Extract the (x, y) coordinate from the center of the cell holding the provided text.  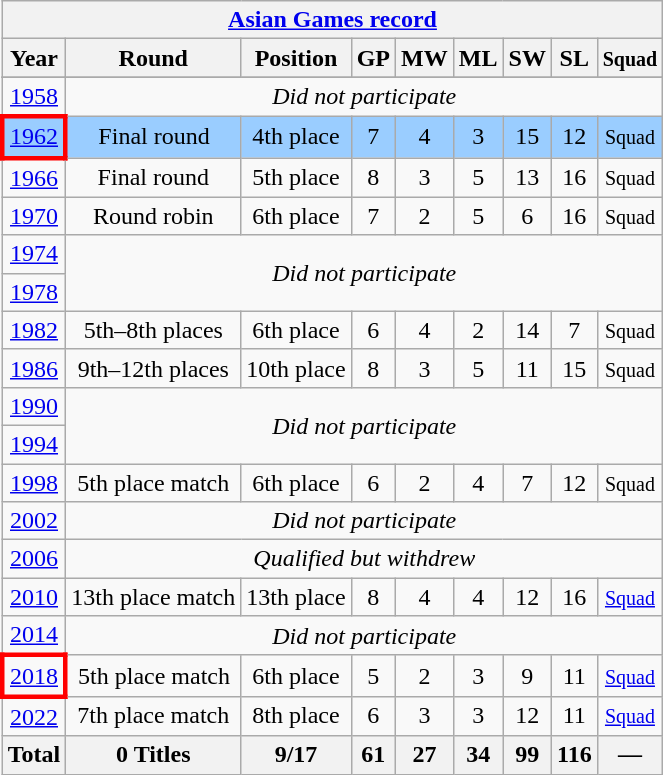
1966 (34, 178)
1970 (34, 216)
Asian Games record (332, 20)
SL (574, 58)
99 (527, 755)
13th place match (154, 597)
Total (34, 755)
1974 (34, 254)
14 (527, 330)
Round robin (154, 216)
SW (527, 58)
Round (154, 58)
1998 (34, 483)
7th place match (154, 716)
GP (373, 58)
27 (425, 755)
1986 (34, 368)
9th–12th places (154, 368)
1958 (34, 97)
5th place (296, 178)
— (630, 755)
10th place (296, 368)
2006 (34, 559)
Qualified but withdrew (364, 559)
116 (574, 755)
1978 (34, 292)
1994 (34, 444)
0 Titles (154, 755)
2010 (34, 597)
ML (478, 58)
Position (296, 58)
4th place (296, 136)
5th–8th places (154, 330)
1990 (34, 406)
MW (425, 58)
2014 (34, 636)
1962 (34, 136)
9 (527, 676)
61 (373, 755)
9/17 (296, 755)
2002 (34, 521)
2018 (34, 676)
1982 (34, 330)
2022 (34, 716)
13 (527, 178)
8th place (296, 716)
13th place (296, 597)
34 (478, 755)
Year (34, 58)
